Capture the cell that displays the provided text and extract its [X, Y] central coordinate. 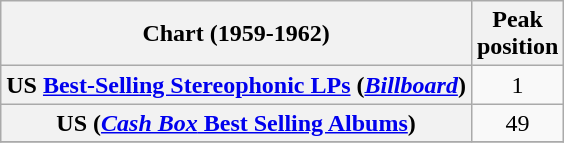
US Best-Selling Stereophonic LPs (Billboard) [236, 85]
US (Cash Box Best Selling Albums) [236, 123]
Peakposition [517, 34]
1 [517, 85]
49 [517, 123]
Chart (1959-1962) [236, 34]
